Provide the (X, Y) coordinate of the cell's center where the given text is located.  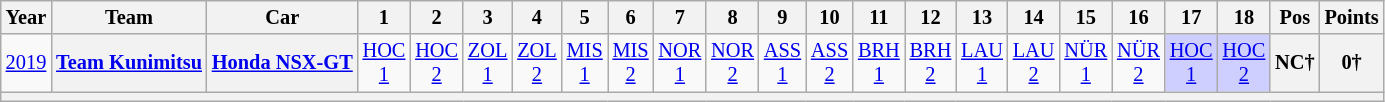
2 (436, 17)
MIS1 (585, 63)
18 (1244, 17)
12 (931, 17)
11 (879, 17)
6 (631, 17)
BRH2 (931, 63)
16 (1138, 17)
Year (26, 17)
Points (1352, 17)
Team (129, 17)
0† (1352, 63)
5 (585, 17)
NÜR1 (1086, 63)
Pos (1294, 17)
NOR2 (732, 63)
ASS2 (830, 63)
10 (830, 17)
8 (732, 17)
4 (536, 17)
1 (384, 17)
ASS1 (782, 63)
ZOL2 (536, 63)
NÜR2 (1138, 63)
NC† (1294, 63)
BRH1 (879, 63)
15 (1086, 17)
17 (1192, 17)
Team Kunimitsu (129, 63)
14 (1034, 17)
3 (488, 17)
13 (982, 17)
MIS2 (631, 63)
9 (782, 17)
LAU1 (982, 63)
Honda NSX-GT (282, 63)
Car (282, 17)
NOR1 (680, 63)
LAU2 (1034, 63)
2019 (26, 63)
7 (680, 17)
ZOL1 (488, 63)
